Return the (x, y) coordinate for the center point of the cell that contains the specified text.  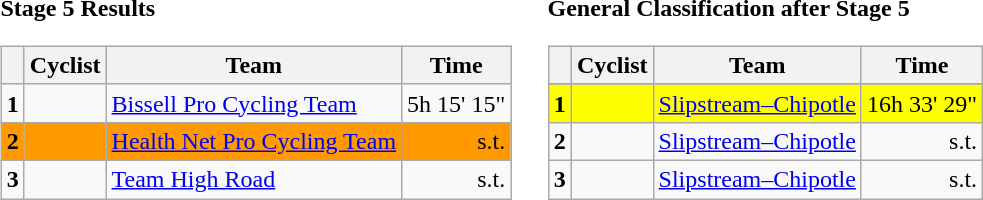
16h 33' 29" (922, 103)
Health Net Pro Cycling Team (254, 141)
Team High Road (254, 179)
Bissell Pro Cycling Team (254, 103)
5h 15' 15" (456, 103)
